Locate the cell with the specified text and output its (x, y) center coordinate. 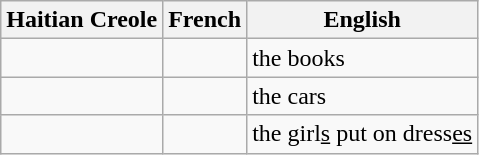
the girls put on dresses (362, 134)
French (205, 20)
Haitian Creole (82, 20)
English (362, 20)
the cars (362, 96)
the books (362, 58)
